Pinpoint the cell where the given text exists, returning its [x, y] midpoint coordinate. 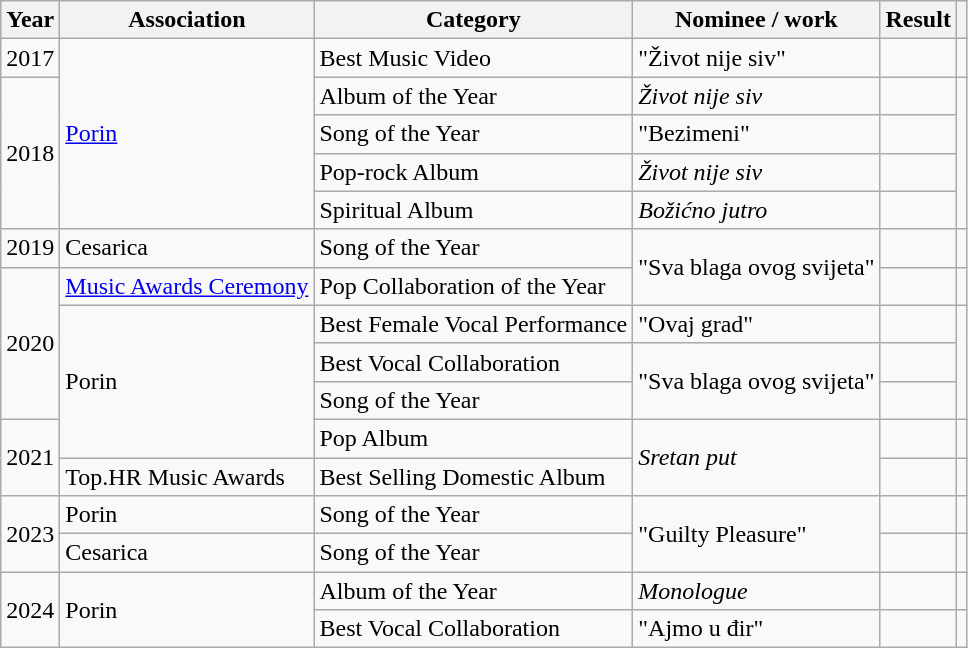
Category [474, 20]
Pop Collaboration of the Year [474, 286]
"Ajmo u đir" [756, 629]
2020 [30, 343]
Monologue [756, 591]
Music Awards Ceremony [187, 286]
Sretan put [756, 457]
Božićno jutro [756, 210]
Pop Album [474, 438]
2023 [30, 534]
Result [918, 20]
Year [30, 20]
Nominee / work [756, 20]
2021 [30, 457]
"Bezimeni" [756, 134]
Best Music Video [474, 58]
Best Female Vocal Performance [474, 324]
"Guilty Pleasure" [756, 534]
2018 [30, 153]
Association [187, 20]
Spiritual Album [474, 210]
Best Selling Domestic Album [474, 477]
"Ovaj grad" [756, 324]
"Život nije siv" [756, 58]
2017 [30, 58]
2019 [30, 248]
Top.HR Music Awards [187, 477]
Pop-rock Album [474, 172]
2024 [30, 610]
